Determine the [x, y] coordinate at the center of the cell enclosing the given text.  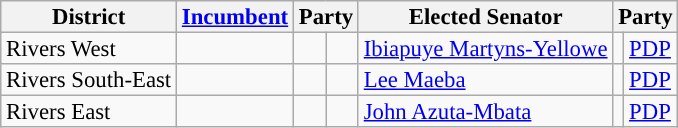
Elected Senator [485, 17]
Rivers West [89, 49]
Ibiapuye Martyns-Yellowe [485, 49]
Rivers East [89, 112]
Lee Maeba [485, 80]
Rivers South-East [89, 80]
District [89, 17]
Incumbent [236, 17]
John Azuta-Mbata [485, 112]
